Search for the cell housing the specified text and yield its (X, Y) center coordinate. 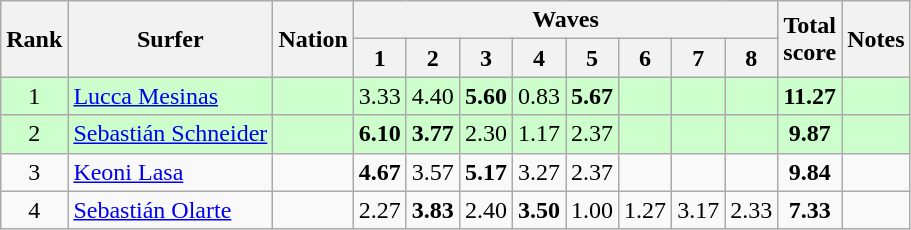
4.67 (380, 172)
6 (646, 58)
2.40 (486, 210)
Notes (876, 39)
Nation (313, 39)
Surfer (170, 39)
11.27 (810, 96)
7 (698, 58)
1.27 (646, 210)
5.67 (592, 96)
Rank (34, 39)
Lucca Mesinas (170, 96)
Totalscore (810, 39)
Sebastián Olarte (170, 210)
3.83 (432, 210)
0.83 (538, 96)
Keoni Lasa (170, 172)
1.00 (592, 210)
3.50 (538, 210)
Waves (565, 20)
4.40 (432, 96)
3.77 (432, 134)
3.17 (698, 210)
2.30 (486, 134)
9.87 (810, 134)
1.17 (538, 134)
7.33 (810, 210)
9.84 (810, 172)
5.17 (486, 172)
8 (752, 58)
Sebastián Schneider (170, 134)
3.33 (380, 96)
3.57 (432, 172)
3.27 (538, 172)
2.33 (752, 210)
6.10 (380, 134)
5.60 (486, 96)
5 (592, 58)
2.27 (380, 210)
